Return the [X, Y] coordinate for the center point of the cell that contains the specified text.  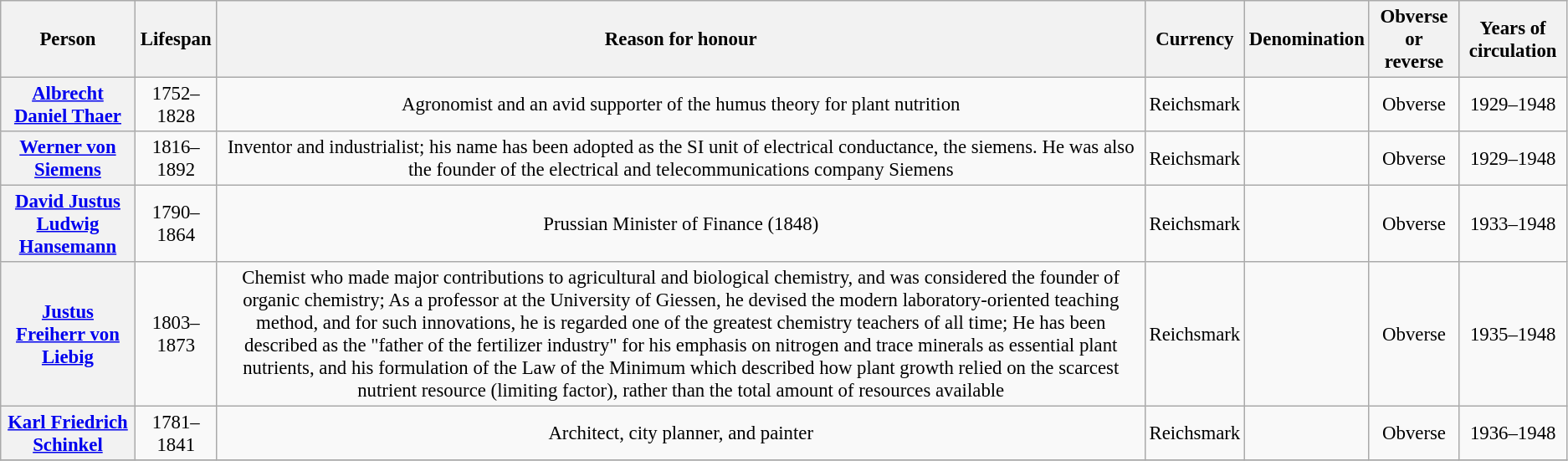
1933–1948 [1513, 224]
1935–1948 [1513, 335]
1936–1948 [1513, 433]
David Justus Ludwig Hansemann [68, 224]
Agronomist and an avid supporter of the humus theory for plant nutrition [681, 105]
Denomination [1307, 39]
1781–1841 [176, 433]
Reason for honour [681, 39]
Albrecht Daniel Thaer [68, 105]
Architect, city planner, and painter [681, 433]
Currency [1195, 39]
Werner von Siemens [68, 159]
1752–1828 [176, 105]
1790–1864 [176, 224]
Person [68, 39]
Karl Friedrich Schinkel [68, 433]
Years of circulation [1513, 39]
Justus Freiherr von Liebig [68, 335]
Obverse or reverse [1414, 39]
1803–1873 [176, 335]
1816–1892 [176, 159]
Prussian Minister of Finance (1848) [681, 224]
Lifespan [176, 39]
